Determine the (X, Y) coordinate at the center of the cell enclosing the given text.  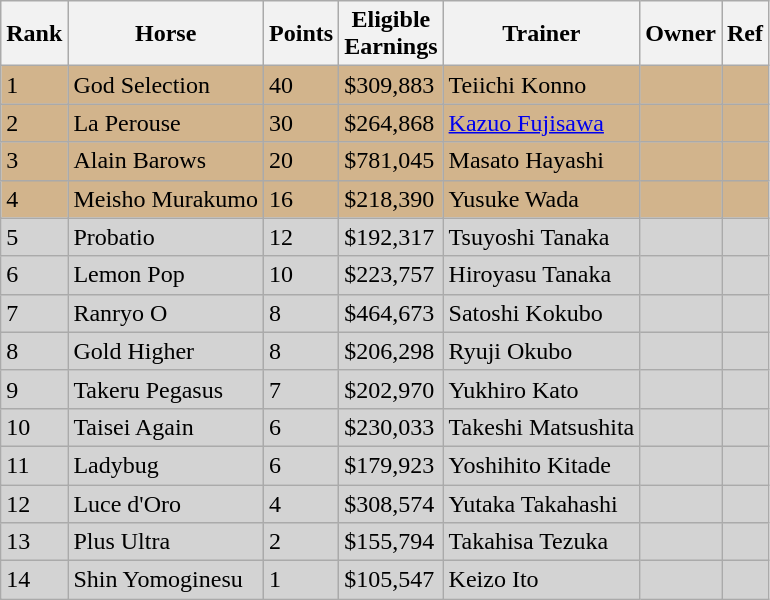
3 (34, 161)
Ranryo O (166, 313)
$192,317 (391, 237)
Meisho Murakumo (166, 199)
Yukhiro Kato (542, 389)
Rank (34, 34)
13 (34, 542)
11 (34, 465)
Keizo Ito (542, 580)
Ladybug (166, 465)
Shin Yomoginesu (166, 580)
Ref (746, 34)
Probatio (166, 237)
$264,868 (391, 123)
$223,757 (391, 275)
$464,673 (391, 313)
Trainer (542, 34)
Takeru Pegasus (166, 389)
$155,794 (391, 542)
Plus Ultra (166, 542)
14 (34, 580)
Teiichi Konno (542, 85)
$308,574 (391, 503)
$202,970 (391, 389)
Horse (166, 34)
$105,547 (391, 580)
$179,923 (391, 465)
$230,033 (391, 427)
Points (302, 34)
Ryuji Okubo (542, 351)
Alain Barows (166, 161)
Gold Higher (166, 351)
God Selection (166, 85)
9 (34, 389)
Owner (681, 34)
Kazuo Fujisawa (542, 123)
Tsuyoshi Tanaka (542, 237)
5 (34, 237)
$206,298 (391, 351)
Masato Hayashi (542, 161)
$781,045 (391, 161)
Takahisa Tezuka (542, 542)
40 (302, 85)
Taisei Again (166, 427)
Luce d'Oro (166, 503)
16 (302, 199)
20 (302, 161)
Yoshihito Kitade (542, 465)
30 (302, 123)
La Perouse (166, 123)
Takeshi Matsushita (542, 427)
$309,883 (391, 85)
Yusuke Wada (542, 199)
Yutaka Takahashi (542, 503)
$218,390 (391, 199)
EligibleEarnings (391, 34)
Hiroyasu Tanaka (542, 275)
Satoshi Kokubo (542, 313)
Lemon Pop (166, 275)
